Capture the cell that displays the provided text and extract its [X, Y] central coordinate. 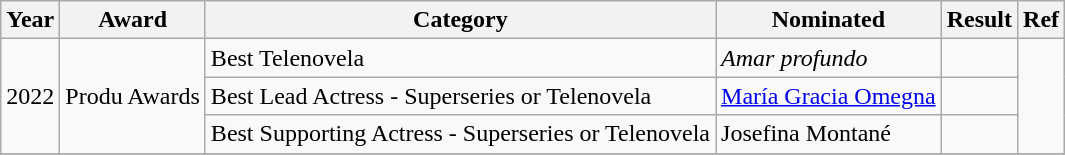
Ref [1042, 20]
María Gracia Omegna [829, 96]
Amar profundo [829, 58]
Result [979, 20]
Category [460, 20]
2022 [30, 96]
Best Telenovela [460, 58]
Nominated [829, 20]
Produ Awards [133, 96]
Award [133, 20]
Best Lead Actress - Superseries or Telenovela [460, 96]
Year [30, 20]
Josefina Montané [829, 134]
Best Supporting Actress - Superseries or Telenovela [460, 134]
